Identify which cell holds the provided text, then report its [x, y] central coordinate. 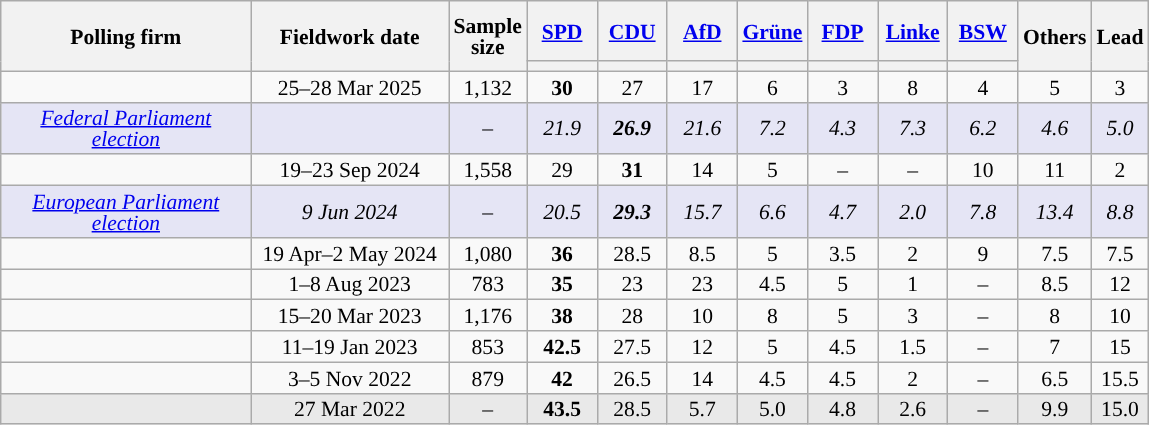
26.9 [632, 128]
28 [632, 316]
1.5 [913, 346]
19–23 Sep 2024 [350, 170]
2.0 [913, 212]
1,558 [487, 170]
17 [702, 86]
15–20 Mar 2023 [350, 316]
Grüne [772, 31]
21.9 [562, 128]
25–28 Mar 2025 [350, 86]
27 [632, 86]
42.5 [562, 346]
CDU [632, 31]
20.5 [562, 212]
7.8 [983, 212]
FDP [842, 31]
29.3 [632, 212]
4.3 [842, 128]
2.6 [913, 408]
Samplesize [487, 36]
27 Mar 2022 [350, 408]
European Parliament election [126, 212]
15.0 [1120, 408]
7.2 [772, 128]
9 [983, 254]
9.9 [1055, 408]
Others [1055, 36]
1,132 [487, 86]
1,176 [487, 316]
15 [1120, 346]
15.7 [702, 212]
9 Jun 2024 [350, 212]
4 [983, 86]
15.5 [1120, 378]
26.5 [632, 378]
4.6 [1055, 128]
5.7 [702, 408]
38 [562, 316]
6.5 [1055, 378]
29 [562, 170]
11–19 Jan 2023 [350, 346]
6.6 [772, 212]
853 [487, 346]
19 Apr–2 May 2024 [350, 254]
13.4 [1055, 212]
43.5 [562, 408]
AfD [702, 31]
1,080 [487, 254]
Fieldwork date [350, 36]
BSW [983, 31]
42 [562, 378]
8.8 [1120, 212]
6.2 [983, 128]
1 [913, 284]
Lead [1120, 36]
Polling firm [126, 36]
11 [1055, 170]
31 [632, 170]
1–8 Aug 2023 [350, 284]
3.5 [842, 254]
879 [487, 378]
6 [772, 86]
Linke [913, 31]
SPD [562, 31]
27.5 [632, 346]
7.3 [913, 128]
3–5 Nov 2022 [350, 378]
Federal Parliament election [126, 128]
36 [562, 254]
30 [562, 86]
35 [562, 284]
783 [487, 284]
21.6 [702, 128]
4.7 [842, 212]
4.8 [842, 408]
7 [1055, 346]
